Scan for the cell matching the given text and deliver its (x, y) coordinate at center. 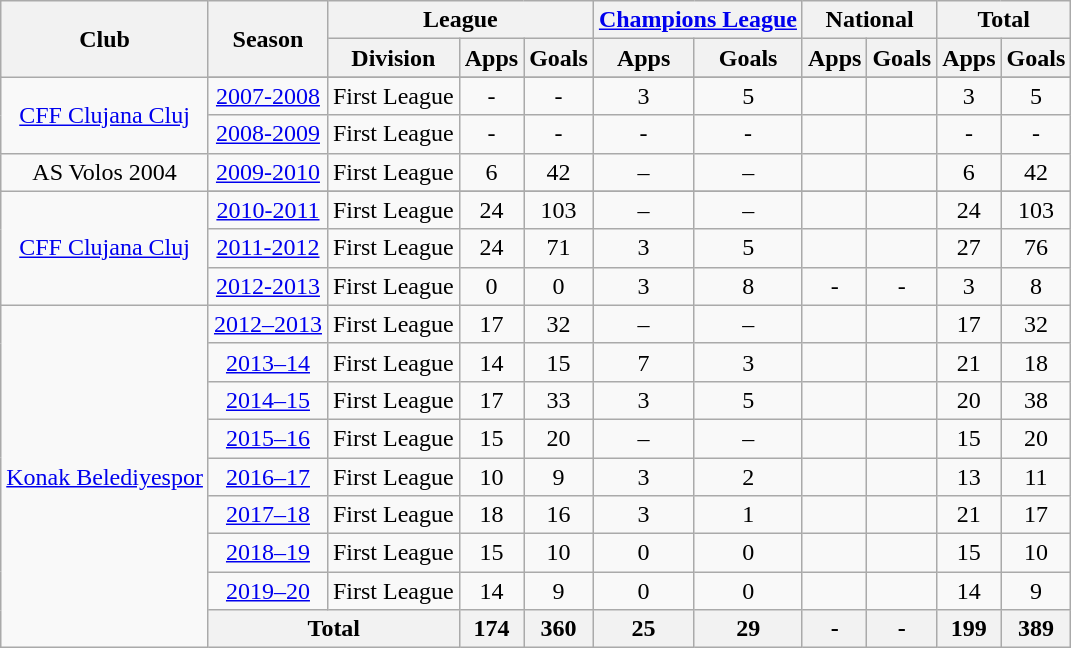
27 (969, 248)
25 (643, 629)
2016–17 (268, 477)
33 (559, 400)
199 (969, 629)
Season (268, 39)
2012-2013 (268, 286)
2010-2011 (268, 210)
360 (559, 629)
National (869, 20)
2011-2012 (268, 248)
174 (491, 629)
2 (748, 477)
Champions League (698, 20)
2013–14 (268, 362)
2014–15 (268, 400)
11 (1036, 477)
13 (969, 477)
2018–19 (268, 553)
16 (559, 515)
League (460, 20)
2015–16 (268, 438)
2019–20 (268, 591)
Division (393, 58)
2012–2013 (268, 324)
Club (105, 39)
2017–18 (268, 515)
2007-2008 (268, 96)
1 (748, 515)
AS Volos 2004 (105, 172)
389 (1036, 629)
76 (1036, 248)
Konak Belediyespor (105, 476)
2009-2010 (268, 172)
71 (559, 248)
38 (1036, 400)
29 (748, 629)
7 (643, 362)
2008-2009 (268, 134)
